Search for the cell housing the specified text and yield its [X, Y] center coordinate. 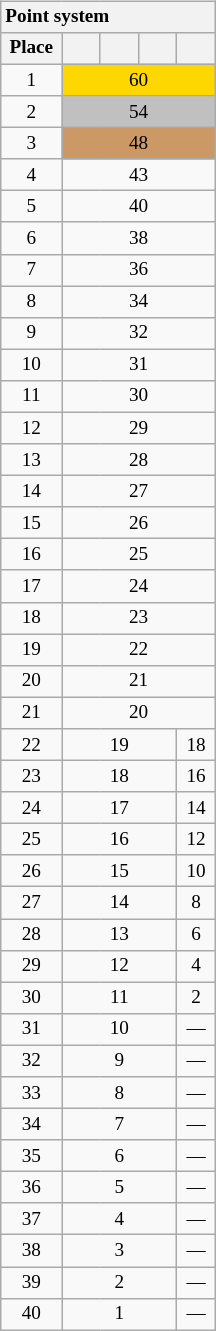
33 [32, 1093]
60 [138, 80]
Point system [108, 17]
35 [32, 1156]
Place [32, 49]
43 [138, 175]
39 [32, 1283]
54 [138, 112]
48 [138, 144]
37 [32, 1219]
